Capture the cell that displays the provided text and extract its [x, y] central coordinate. 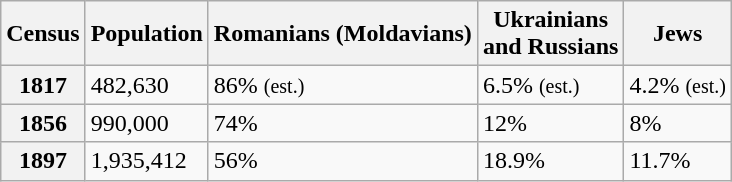
18.9% [550, 161]
Census [43, 34]
86% (est.) [342, 85]
Jews [678, 34]
990,000 [146, 123]
6.5% (est.) [550, 85]
8% [678, 123]
1856 [43, 123]
56% [342, 161]
Romanians (Moldavians) [342, 34]
12% [550, 123]
11.7% [678, 161]
4.2% (est.) [678, 85]
Ukrainians and Russians [550, 34]
74% [342, 123]
1,935,412 [146, 161]
482,630 [146, 85]
1817 [43, 85]
1897 [43, 161]
Population [146, 34]
